Locate the cell with the specified text and output its [x, y] center coordinate. 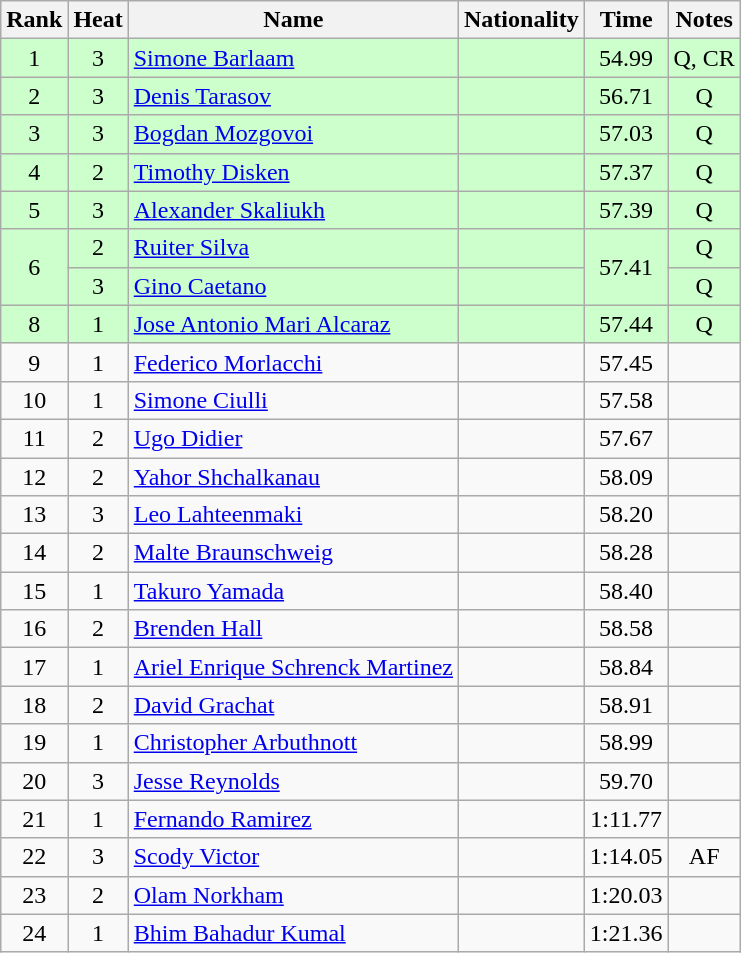
Notes [704, 20]
23 [34, 895]
Heat [98, 20]
1:14.05 [626, 857]
57.37 [626, 172]
11 [34, 438]
10 [34, 400]
58.99 [626, 743]
Fernando Ramirez [293, 819]
Brenden Hall [293, 629]
12 [34, 477]
58.91 [626, 705]
Ariel Enrique Schrenck Martinez [293, 667]
Christopher Arbuthnott [293, 743]
9 [34, 362]
Simone Ciulli [293, 400]
20 [34, 781]
58.58 [626, 629]
Nationality [522, 20]
Ruiter Silva [293, 248]
Takuro Yamada [293, 591]
1:21.36 [626, 933]
6 [34, 267]
57.45 [626, 362]
Q, CR [704, 58]
Denis Tarasov [293, 96]
Bhim Bahadur Kumal [293, 933]
58.84 [626, 667]
Federico Morlacchi [293, 362]
57.58 [626, 400]
54.99 [626, 58]
Jesse Reynolds [293, 781]
57.44 [626, 324]
21 [34, 819]
Simone Barlaam [293, 58]
Olam Norkham [293, 895]
David Grachat [293, 705]
1:11.77 [626, 819]
Leo Lahteenmaki [293, 515]
Name [293, 20]
58.20 [626, 515]
Gino Caetano [293, 286]
57.39 [626, 210]
59.70 [626, 781]
13 [34, 515]
58.28 [626, 553]
14 [34, 553]
Rank [34, 20]
1:20.03 [626, 895]
57.67 [626, 438]
8 [34, 324]
19 [34, 743]
4 [34, 172]
Yahor Shchalkanau [293, 477]
57.03 [626, 134]
56.71 [626, 96]
Time [626, 20]
16 [34, 629]
24 [34, 933]
Jose Antonio Mari Alcaraz [293, 324]
18 [34, 705]
57.41 [626, 267]
Ugo Didier [293, 438]
Alexander Skaliukh [293, 210]
58.40 [626, 591]
Timothy Disken [293, 172]
22 [34, 857]
AF [704, 857]
Scody Victor [293, 857]
58.09 [626, 477]
17 [34, 667]
5 [34, 210]
Bogdan Mozgovoi [293, 134]
15 [34, 591]
Malte Braunschweig [293, 553]
